Return the (X, Y) coordinate for the center point of the cell that contains the specified text.  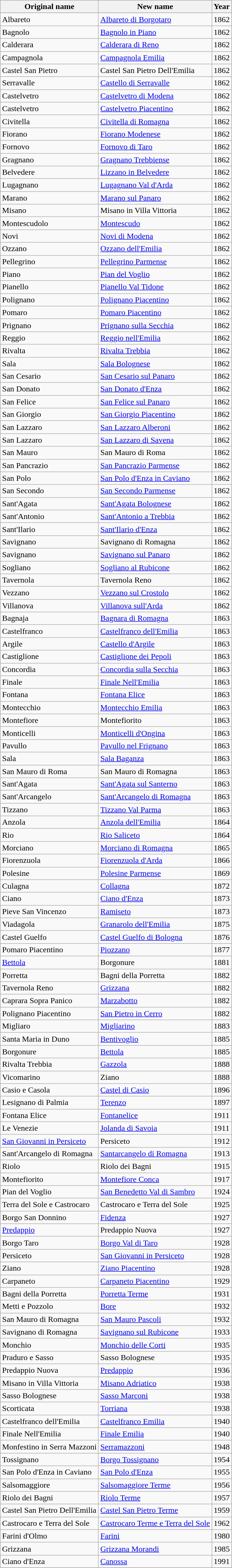
Castrocaro Terme e Terra del Sole (155, 1523)
Porretta (50, 975)
Granarolo dell'Emilia (155, 924)
Rivalta (50, 351)
Salsomaggiore Terme (155, 1485)
1917 (222, 1179)
Castiglione dei Pepoli (155, 657)
San Pietro in Cerro (155, 1014)
Gazzola (155, 1064)
Vezzano (50, 593)
Borgo Taro (50, 1243)
Rio (50, 835)
Sala Bolognese (155, 363)
1876 (222, 937)
Salsomaggiore (50, 1485)
Sant'Ilario (50, 529)
Misano Adriatico (155, 1383)
San Lazzaro Alberoni (155, 427)
Tavernola (50, 580)
Fiorenzuola d'Arda (155, 861)
1897 (222, 1103)
Novi (50, 236)
Tizzano (50, 810)
1925 (222, 1205)
1980 (222, 1536)
Pellegrino (50, 262)
Migliaro (50, 1026)
1924 (222, 1192)
Porretta Terme (155, 1294)
Castelfranco Emilia (155, 1421)
Marzabotto (155, 1001)
Piozzano (155, 950)
Casio e Casola (50, 1090)
Polesine Parmense (155, 873)
1912 (222, 1141)
Anzola (50, 822)
Morciano (50, 848)
Original name (50, 7)
Bore (155, 1306)
Bagnaja (50, 618)
Pellegrino Parmense (155, 262)
San Giorgio Piacentino (155, 415)
Ozzano (50, 249)
Civitella (50, 121)
1931 (222, 1294)
Torriana (155, 1409)
Castel di Casio (155, 1090)
1936 (222, 1370)
Sasso Marconi (155, 1396)
Savignano sul Panaro (155, 554)
San Cesario (50, 376)
Castel Guelfo (50, 937)
Sala Baganza (155, 758)
Fornovo (50, 147)
Serramazzoni (155, 1447)
Gragnano (50, 160)
Sogliano al Rubicone (155, 568)
Canossa (155, 1561)
Tizzano Val Parma (155, 810)
Sogliano (50, 568)
Piano (50, 274)
Calderara (50, 45)
1959 (222, 1510)
Concordia (50, 669)
1872 (222, 886)
Grizzana Morandi (155, 1549)
1865 (222, 848)
Montefiore (50, 720)
San Giorgio (50, 415)
Migliarino (155, 1026)
Campagnola Emilia (155, 58)
Monchio (50, 1345)
Finale Emilia (155, 1434)
San Pancrazio (50, 465)
Albareto di Borgotaro (155, 19)
1957 (222, 1498)
Savignano sul Rubicone (155, 1332)
Le Venezie (50, 1128)
Castello d'Argile (155, 644)
Pavullo nel Frignano (155, 746)
Civitella di Romagna (155, 121)
Borgo Val di Taro (155, 1243)
San Polo (50, 478)
Terra del Sole e Castrocaro (50, 1205)
Prignano sulla Secchia (155, 325)
Collagna (155, 886)
Marano (50, 198)
Montecchio (50, 707)
Fornovo di Taro (155, 147)
Fontana (50, 695)
Castelvetro di Modena (155, 96)
Castelvetro Piacentino (155, 108)
Monticelli d'Ongina (155, 733)
1991 (222, 1561)
Sant'Arcangelo (50, 797)
1929 (222, 1281)
Lesignano di Palmia (50, 1103)
Albareto (50, 19)
Ciano (50, 899)
Serravalle (50, 83)
1913 (222, 1153)
San Felice (50, 402)
Sant'Ilario d'Enza (155, 529)
Farini (155, 1536)
Pieve San Vincenzo (50, 911)
Riolo Terme (155, 1498)
Misano (50, 211)
Reggio nell'Emilia (155, 338)
Prignano (50, 325)
Jolanda di Savoia (155, 1128)
Metti e Pozzolo (50, 1306)
San Secondo Parmense (155, 491)
Farini d'Olmo (50, 1536)
1956 (222, 1485)
Culagna (50, 886)
Bagnara di Romagna (155, 618)
San Felice sul Panaro (155, 402)
Rio Saliceto (155, 835)
Gragnano Trebbiense (155, 160)
Pavullo (50, 746)
Bentivoglio (155, 1039)
San Benedetto Val di Sambro (155, 1192)
Borgo San Donnino (50, 1217)
Santarcangelo di Romagna (155, 1153)
Montescudolo (50, 223)
Sant'Antonio a Trebbia (155, 516)
Castel Guelfo di Bologna (155, 937)
San Donato (50, 389)
1915 (222, 1166)
Fontanelice (155, 1115)
Finale (50, 682)
Sant'Agata Bolognese (155, 504)
San Mauro (50, 453)
1985 (222, 1549)
Ramiseto (155, 911)
Marano sul Panaro (155, 198)
Belvedere (50, 172)
1948 (222, 1447)
Carpaneto Piacentino (155, 1281)
Castelfranco (50, 631)
Scorticata (50, 1409)
Montefiore Conca (155, 1179)
Polesine (50, 873)
San Donato d'Enza (155, 389)
Reggio (50, 338)
Castiglione (50, 657)
Villanova (50, 606)
Vicomarino (50, 1077)
Bagnolo in Piano (155, 32)
1869 (222, 873)
Caprara Sopra Panico (50, 1001)
Carpaneto (50, 1281)
Fiorano (50, 134)
Pianello Val Tidone (155, 287)
Concordia sulla Secchia (155, 669)
Fiorenzuola (50, 861)
San Cesario sul Panaro (155, 376)
Lizzano in Belvedere (155, 172)
New name (155, 7)
Riolo (50, 1166)
Morciano di Romagna (155, 848)
1896 (222, 1090)
Sant'Antonio (50, 516)
Vezzano sul Crostolo (155, 593)
1881 (222, 962)
Polignano (50, 300)
1962 (222, 1523)
Lugagnano Val d'Arda (155, 185)
Monchio delle Corti (155, 1345)
Anzola dell'Emilia (155, 822)
Argile (50, 644)
Lugagnano (50, 185)
Castel San Pietro (50, 70)
Fiorano Modenese (155, 134)
1875 (222, 924)
1883 (222, 1026)
1933 (222, 1332)
Sant'Agata sul Santerno (155, 784)
1955 (222, 1472)
Campagnola (50, 58)
Pomaro (50, 312)
San Mauro Pascoli (155, 1319)
Tossignano (50, 1460)
Monfestino in Serra Mazzoni (50, 1447)
Calderara di Reno (155, 45)
Castel San Pietro Terme (155, 1510)
San Pancrazio Parmense (155, 465)
Novi di Modena (155, 236)
San Secondo (50, 491)
San Polo d'Enza (155, 1472)
San Lazzaro di Savena (155, 440)
Bagnolo (50, 32)
Monticelli (50, 733)
Ozzano dell'Emilia (155, 249)
Villanova sull'Arda (155, 606)
Montecchio Emilia (155, 707)
Fidenza (155, 1217)
1866 (222, 861)
Montescudo (155, 223)
Viadagola (50, 924)
1954 (222, 1460)
Borgo Tossignano (155, 1460)
Pianello (50, 287)
1877 (222, 950)
Castello di Serravalle (155, 83)
Ziano Piacentino (155, 1268)
Santa Maria in Duno (50, 1039)
Year (222, 7)
Praduro e Sasso (50, 1357)
Terenzo (155, 1103)
